Return (x, y) of the center of cell containing provided text 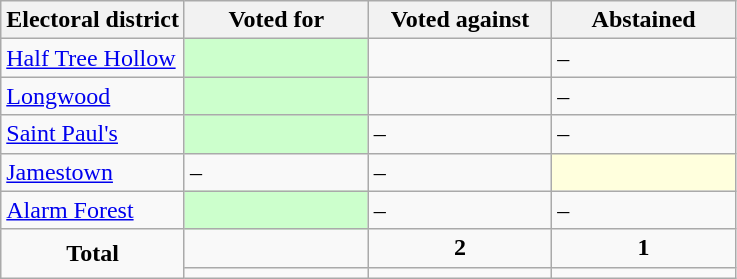
Electoral district (93, 20)
Half Tree Hollow (93, 58)
Voted against (460, 20)
Voted for (276, 20)
Abstained (644, 20)
Jamestown (93, 172)
Total (93, 254)
Longwood (93, 96)
Saint Paul's (93, 134)
Alarm Forest (93, 210)
1 (644, 248)
2 (460, 248)
